Detect which cell encompasses the target text, then output its [x, y] center coordinate. 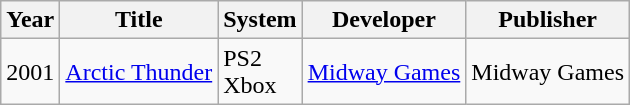
2001 [30, 72]
Arctic Thunder [139, 72]
PS2Xbox [260, 72]
Publisher [548, 20]
Year [30, 20]
Developer [384, 20]
System [260, 20]
Title [139, 20]
